Determine the (x, y) coordinate at the center of the cell enclosing the given text.  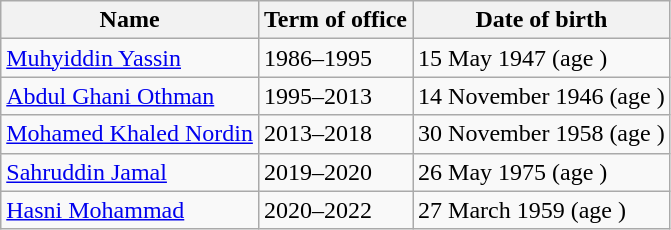
14 November 1946 (age ) (542, 96)
Date of birth (542, 20)
1995–2013 (335, 96)
Sahruddin Jamal (130, 172)
Muhyiddin Yassin (130, 58)
Mohamed Khaled Nordin (130, 134)
Hasni Mohammad (130, 210)
Term of office (335, 20)
Abdul Ghani Othman (130, 96)
2019–2020 (335, 172)
26 May 1975 (age ) (542, 172)
2013–2018 (335, 134)
27 March 1959 (age ) (542, 210)
1986–1995 (335, 58)
2020–2022 (335, 210)
15 May 1947 (age ) (542, 58)
Name (130, 20)
30 November 1958 (age ) (542, 134)
